Detect which cell encompasses the target text, then output its (X, Y) center coordinate. 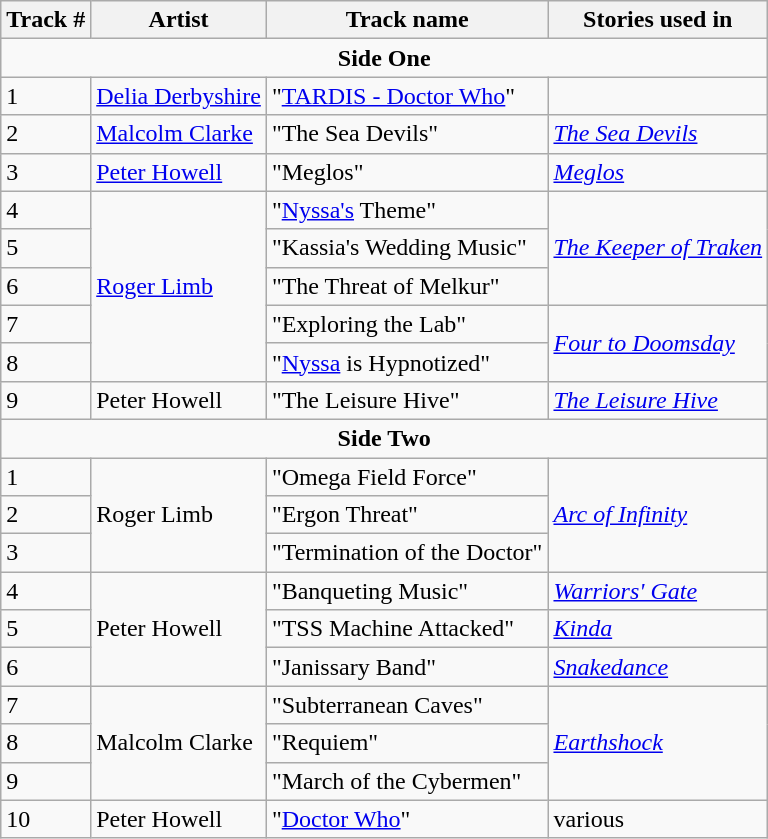
Track name (407, 20)
"TSS Machine Attacked" (407, 629)
"The Sea Devils" (407, 134)
10 (46, 819)
Track # (46, 20)
"Banqueting Music" (407, 591)
The Keeper of Traken (658, 248)
"Doctor Who" (407, 819)
Stories used in (658, 20)
"Janissary Band" (407, 667)
Earthshock (658, 743)
"March of the Cybermen" (407, 781)
Arc of Infinity (658, 515)
"Ergon Threat" (407, 515)
The Leisure Hive (658, 400)
"Subterranean Caves" (407, 705)
Side Two (384, 438)
Warriors' Gate (658, 591)
"The Leisure Hive" (407, 400)
Artist (179, 20)
"The Threat of Melkur" (407, 286)
Four to Doomsday (658, 343)
"Meglos" (407, 172)
"Termination of the Doctor" (407, 553)
Kinda (658, 629)
"TARDIS - Doctor Who" (407, 96)
"Kassia's Wedding Music" (407, 248)
"Requiem" (407, 743)
various (658, 819)
"Exploring the Lab" (407, 324)
"Nyssa is Hypnotized" (407, 362)
The Sea Devils (658, 134)
"Nyssa's Theme" (407, 210)
Delia Derbyshire (179, 96)
Meglos (658, 172)
Side One (384, 58)
Snakedance (658, 667)
"Omega Field Force" (407, 477)
